Pinpoint the cell where the given text exists, returning its [x, y] midpoint coordinate. 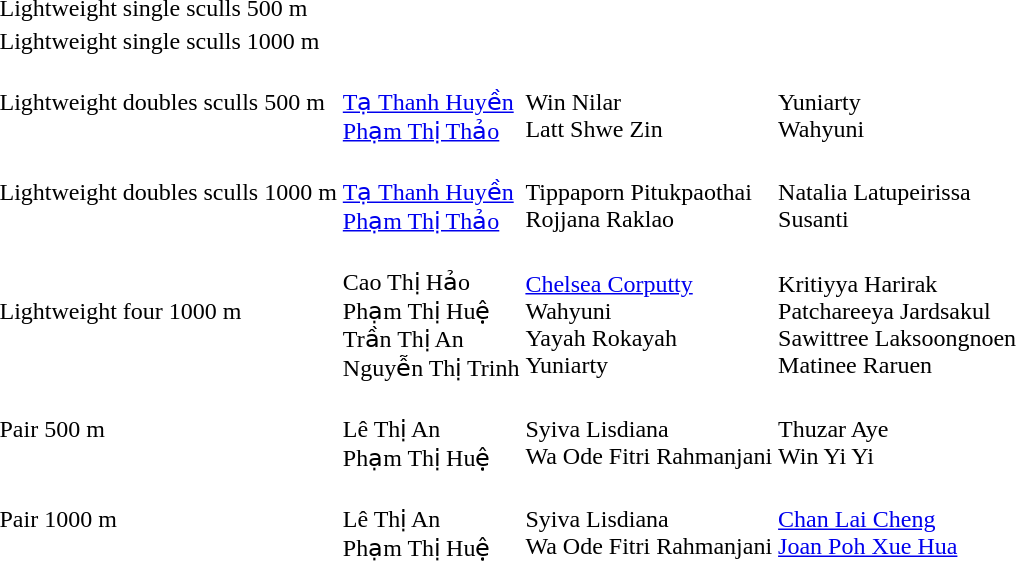
Lê Thị AnPhạm Thị Huệ [431, 430]
Win NilarLatt Shwe Zin [649, 102]
Cao Thị HảoPhạm Thị HuệTrần Thị AnNguyễn Thị Trinh [431, 311]
Syiva LisdianaWa Ode Fitri Rahmanjani [649, 430]
Chelsea CorputtyWahyuniYayah RokayahYuniarty [649, 311]
Tippaporn PitukpaothaiRojjana Raklao [649, 192]
